Pinpoint the cell where the given text exists, returning its [x, y] midpoint coordinate. 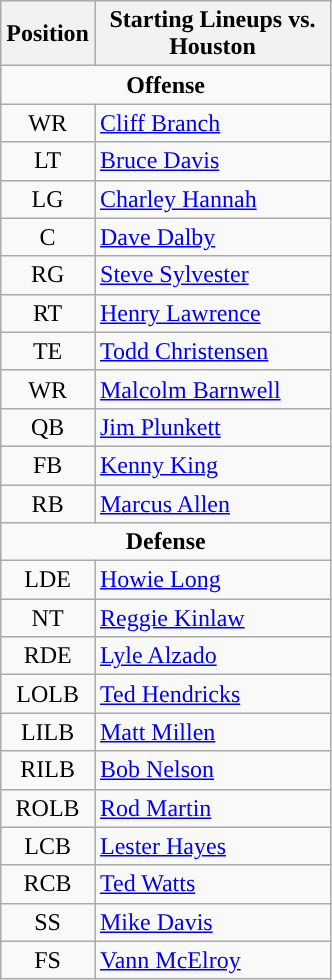
Malcolm Barnwell [212, 389]
QB [48, 427]
Rod Martin [212, 808]
TE [48, 351]
Reggie Kinlaw [212, 618]
ROLB [48, 808]
LG [48, 199]
Bob Nelson [212, 770]
LT [48, 161]
Lyle Alzado [212, 656]
RDE [48, 656]
LDE [48, 580]
RCB [48, 884]
LCB [48, 846]
LOLB [48, 694]
Cliff Branch [212, 123]
Matt Millen [212, 732]
Position [48, 34]
Howie Long [212, 580]
Ted Hendricks [212, 694]
RB [48, 503]
Ted Watts [212, 884]
SS [48, 922]
RG [48, 275]
FS [48, 960]
Charley Hannah [212, 199]
Jim Plunkett [212, 427]
LILB [48, 732]
Kenny King [212, 465]
Henry Lawrence [212, 313]
Vann McElroy [212, 960]
RILB [48, 770]
Defense [166, 542]
Lester Hayes [212, 846]
NT [48, 618]
Todd Christensen [212, 351]
Steve Sylvester [212, 275]
Offense [166, 85]
RT [48, 313]
Marcus Allen [212, 503]
FB [48, 465]
Dave Dalby [212, 237]
Starting Lineups vs. Houston [212, 34]
Bruce Davis [212, 161]
C [48, 237]
Mike Davis [212, 922]
